For the text-containing cell, return its midpoint in (x, y) coordinate format. 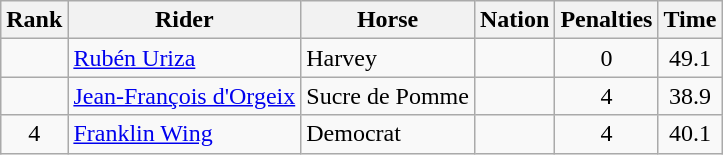
Sucre de Pomme (388, 96)
Rank (34, 20)
Penalties (606, 20)
Rider (184, 20)
Rubén Uriza (184, 58)
Harvey (388, 58)
0 (606, 58)
Democrat (388, 134)
40.1 (690, 134)
Franklin Wing (184, 134)
Time (690, 20)
49.1 (690, 58)
Jean-François d'Orgeix (184, 96)
Nation (514, 20)
38.9 (690, 96)
Horse (388, 20)
